Provide the [x, y] coordinate of the cell's center where the given text is located.  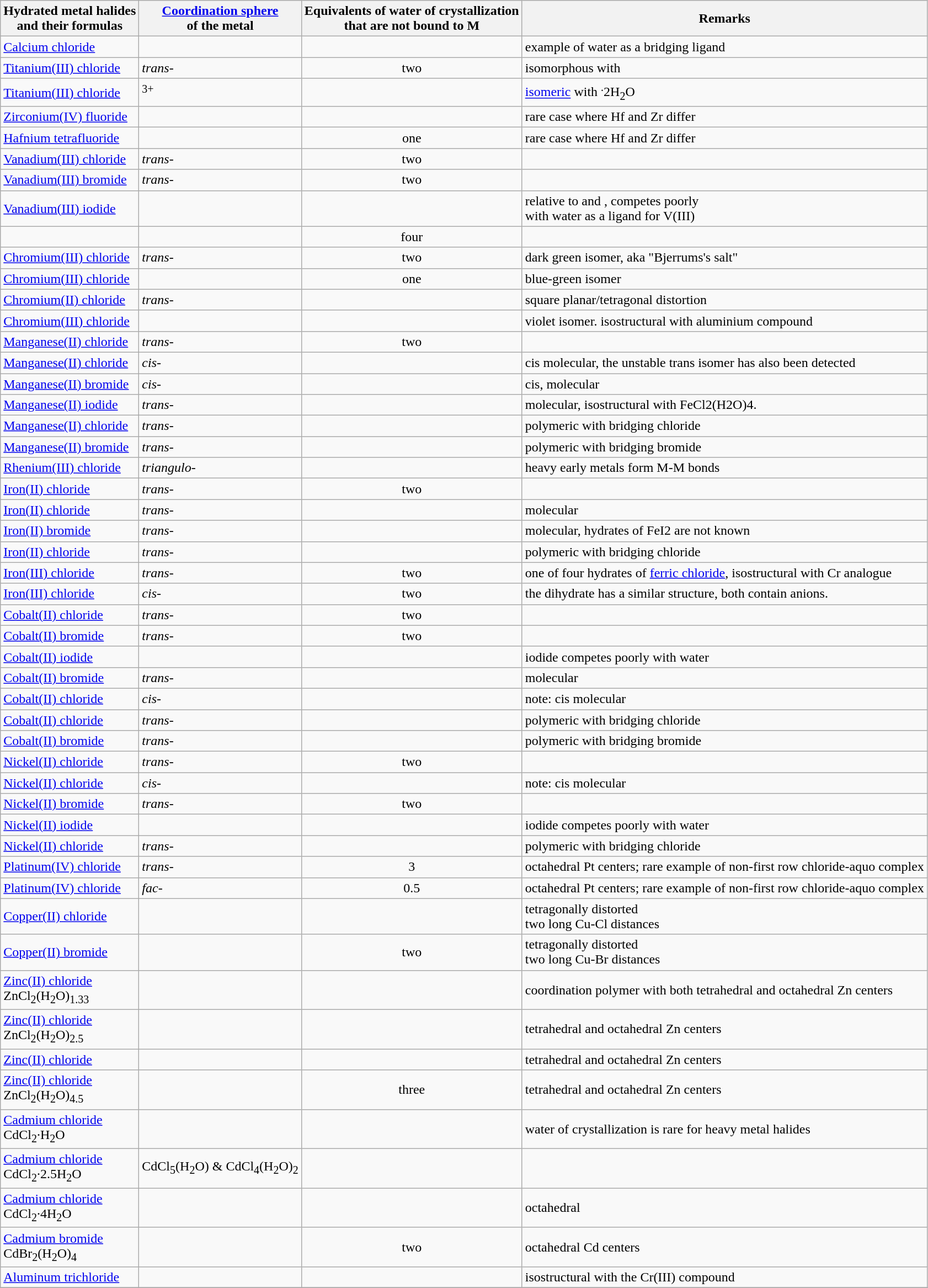
Vanadium(III) iodide [70, 209]
Cadmium chlorideCdCl2·2.5H2O [70, 1169]
isomorphous with [724, 68]
Coordination sphereof the metal [220, 19]
relative to and , competes poorly with water as a ligand for V(III) [724, 209]
triangulo- [220, 468]
isomeric with .2H2O [724, 93]
Cobalt(II) iodide [70, 657]
3 [412, 867]
Aluminum trichloride [70, 1278]
molecular, isostructural with FeCl2(H2O)4. [724, 405]
tetragonally distorted two long Cu-Cl distances [724, 916]
Zinc(II) chlorideZnCl2(H2O)1.33 [70, 990]
cis molecular, the unstable trans isomer has also been detected [724, 363]
three [412, 1089]
Cadmium bromideCdBr2(H2O)4 [70, 1247]
3+ [220, 93]
octahedral Cd centers [724, 1247]
CdCl5(H2O) & CdCl4(H2O)2 [220, 1169]
isostructural with the Cr(III) compound [724, 1278]
water of crystallization is rare for heavy metal halides [724, 1129]
Calcium chloride [70, 47]
four [412, 237]
cis, molecular [724, 384]
Vanadium(III) bromide [70, 180]
Zirconium(IV) fluoride [70, 117]
tetragonally distorted two long Cu-Br distances [724, 952]
Copper(II) chloride [70, 916]
violet isomer. isostructural with aluminium compound [724, 321]
Zinc(II) chloride [70, 1060]
Equivalents of water of crystallization that are not bound to M [412, 19]
Iron(II) bromide [70, 531]
Cadmium chlorideCdCl2·4H2O [70, 1207]
Cadmium chlorideCdCl2·H2O [70, 1129]
one of four hydrates of ferric chloride, isostructural with Cr analogue [724, 573]
fac- [220, 888]
octahedral [724, 1207]
dark green isomer, aka "Bjerrums's salt" [724, 258]
0.5 [412, 888]
square planar/tetragonal distortion [724, 300]
Vanadium(III) chloride [70, 159]
blue-green isomer [724, 279]
Zinc(II) chlorideZnCl2(H2O)2.5 [70, 1030]
Hydrated metal halidesand their formulas [70, 19]
the dihydrate has a similar structure, both contain anions. [724, 594]
Nickel(II) bromide [70, 804]
Hafnium tetrafluoride [70, 138]
Rhenium(III) chloride [70, 468]
Chromium(II) chloride [70, 300]
coordination polymer with both tetrahedral and octahedral Zn centers [724, 990]
heavy early metals form M-M bonds [724, 468]
Copper(II) bromide [70, 952]
molecular, hydrates of FeI2 are not known [724, 531]
Nickel(II) iodide [70, 825]
Remarks [724, 19]
Manganese(II) iodide [70, 405]
example of water as a bridging ligand [724, 47]
Zinc(II) chlorideZnCl2(H2O)4.5 [70, 1089]
